Return the [x, y] coordinate for the center point of the cell that contains the specified text.  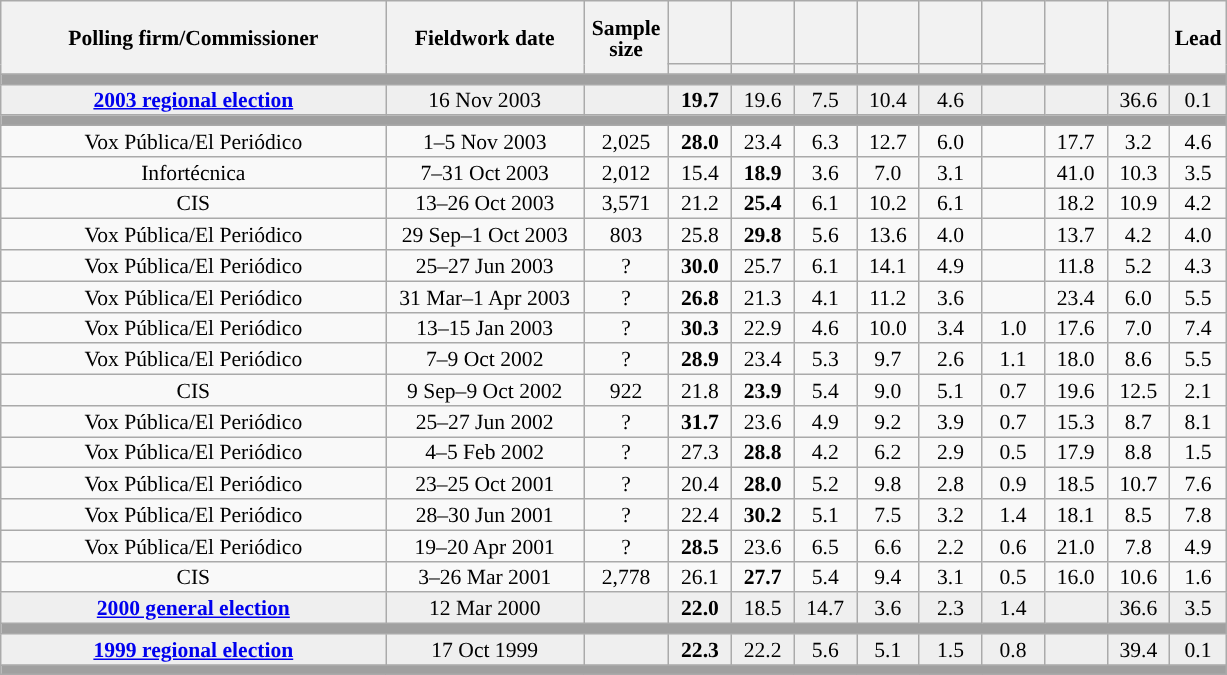
7–9 Oct 2002 [485, 360]
21.8 [700, 390]
2003 regional election [194, 100]
18.1 [1076, 514]
16 Nov 2003 [485, 100]
9.0 [888, 390]
23.9 [762, 390]
27.3 [700, 452]
13–15 Jan 2003 [485, 328]
31.7 [700, 422]
1.1 [1014, 360]
8.6 [1138, 360]
25–27 Jun 2002 [485, 422]
25.4 [762, 204]
2.8 [950, 484]
922 [626, 390]
17.7 [1076, 142]
6.5 [826, 546]
11.2 [888, 296]
2,778 [626, 576]
3–26 Mar 2001 [485, 576]
6.3 [826, 142]
28–30 Jun 2001 [485, 514]
7–31 Oct 2003 [485, 172]
2.6 [950, 360]
18.2 [1076, 204]
26.8 [700, 296]
18.9 [762, 172]
4.1 [826, 296]
12 Mar 2000 [485, 608]
10.0 [888, 328]
16.0 [1076, 576]
9 Sep–9 Oct 2002 [485, 390]
20.4 [700, 484]
7.6 [1198, 484]
13–26 Oct 2003 [485, 204]
1–5 Nov 2003 [485, 142]
1999 regional election [194, 650]
27.7 [762, 576]
9.2 [888, 422]
2.1 [1198, 390]
6.2 [888, 452]
11.8 [1076, 266]
31 Mar–1 Apr 2003 [485, 296]
15.3 [1076, 422]
9.8 [888, 484]
25.8 [700, 234]
9.4 [888, 576]
12.5 [1138, 390]
0.9 [1014, 484]
39.4 [1138, 650]
2,012 [626, 172]
2,025 [626, 142]
17 Oct 1999 [485, 650]
22.0 [700, 608]
17.6 [1076, 328]
10.4 [888, 100]
Sample size [626, 38]
21.2 [700, 204]
14.7 [826, 608]
30.3 [700, 328]
803 [626, 234]
30.0 [700, 266]
2000 general election [194, 608]
19.7 [700, 100]
10.2 [888, 204]
0.6 [1014, 546]
10.9 [1138, 204]
5.3 [826, 360]
22.3 [700, 650]
25–27 Jun 2003 [485, 266]
Lead [1198, 38]
12.7 [888, 142]
18.0 [1076, 360]
8.7 [1138, 422]
28.8 [762, 452]
7.4 [1198, 328]
3.4 [950, 328]
Polling firm/Commissioner [194, 38]
30.2 [762, 514]
13.7 [1076, 234]
29.8 [762, 234]
17.9 [1076, 452]
23–25 Oct 2001 [485, 484]
22.4 [700, 514]
21.0 [1076, 546]
10.7 [1138, 484]
8.8 [1138, 452]
41.0 [1076, 172]
19–20 Apr 2001 [485, 546]
6.6 [888, 546]
Fieldwork date [485, 38]
10.3 [1138, 172]
Infortécnica [194, 172]
3.9 [950, 422]
14.1 [888, 266]
26.1 [700, 576]
22.9 [762, 328]
4–5 Feb 2002 [485, 452]
1.6 [1198, 576]
28.5 [700, 546]
8.5 [1138, 514]
21.3 [762, 296]
1.0 [1014, 328]
2.2 [950, 546]
15.4 [700, 172]
25.7 [762, 266]
2.9 [950, 452]
28.9 [700, 360]
4.3 [1198, 266]
29 Sep–1 Oct 2003 [485, 234]
22.2 [762, 650]
0.8 [1014, 650]
8.1 [1198, 422]
3,571 [626, 204]
9.7 [888, 360]
13.6 [888, 234]
10.6 [1138, 576]
2.3 [950, 608]
